Provide the [x, y] coordinate of the cell's center where the given text is located.  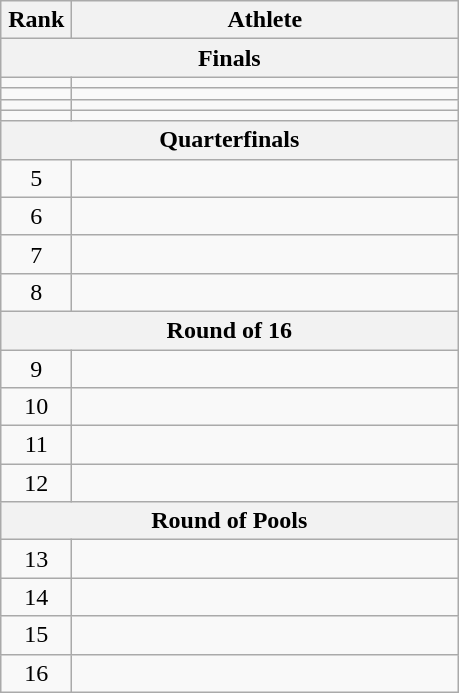
13 [36, 559]
16 [36, 673]
11 [36, 445]
14 [36, 597]
Round of 16 [230, 330]
Athlete [265, 20]
Round of Pools [230, 521]
7 [36, 254]
9 [36, 369]
Finals [230, 58]
Quarterfinals [230, 140]
6 [36, 216]
12 [36, 483]
15 [36, 635]
5 [36, 178]
Rank [36, 20]
8 [36, 292]
10 [36, 407]
